Search for the cell housing the specified text and yield its [X, Y] center coordinate. 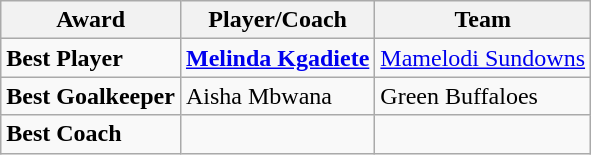
Award [91, 20]
Green Buffaloes [483, 96]
Melinda Kgadiete [277, 58]
Best Goalkeeper [91, 96]
Best Coach [91, 134]
Best Player [91, 58]
Aisha Mbwana [277, 96]
Team [483, 20]
Player/Coach [277, 20]
Mamelodi Sundowns [483, 58]
